Pinpoint the cell where the given text exists, returning its [x, y] midpoint coordinate. 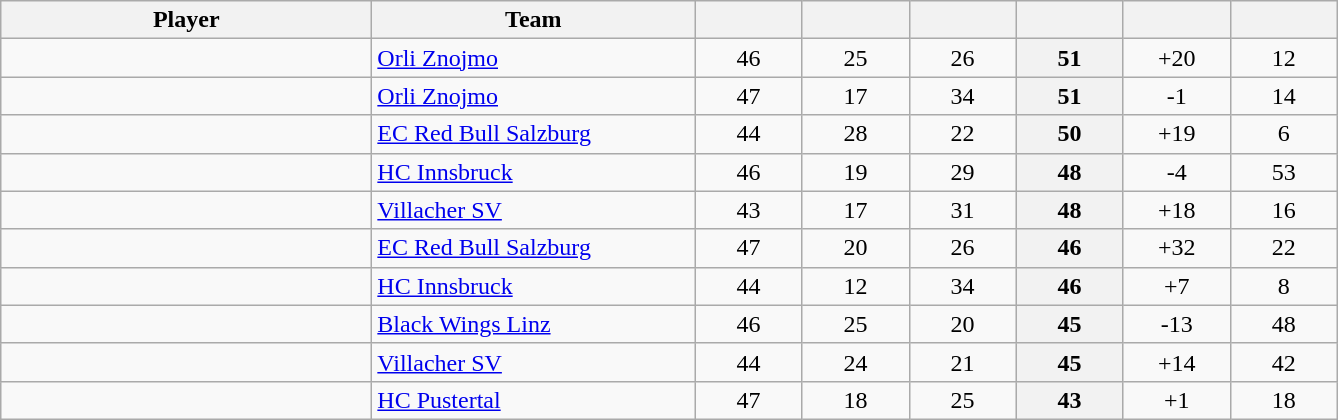
+1 [1176, 400]
+18 [1176, 210]
19 [856, 172]
53 [1284, 172]
16 [1284, 210]
6 [1284, 134]
8 [1284, 286]
+14 [1176, 362]
-13 [1176, 324]
24 [856, 362]
+19 [1176, 134]
Team [534, 20]
21 [962, 362]
HC Pustertal [534, 400]
14 [1284, 96]
Black Wings Linz [534, 324]
42 [1284, 362]
50 [1070, 134]
+7 [1176, 286]
31 [962, 210]
+32 [1176, 248]
-4 [1176, 172]
-1 [1176, 96]
29 [962, 172]
28 [856, 134]
+20 [1176, 58]
Player [186, 20]
